Detect which cell encompasses the target text, then output its [X, Y] center coordinate. 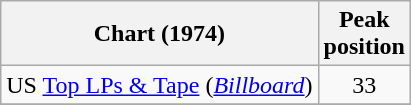
Peakposition [364, 34]
Chart (1974) [160, 34]
US Top LPs & Tape (Billboard) [160, 85]
33 [364, 85]
